Return [X, Y] of the center of cell containing provided text 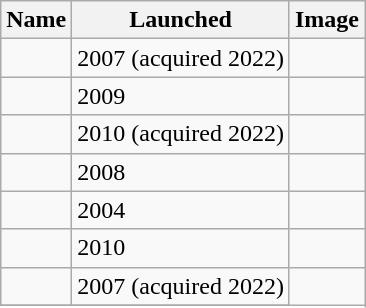
2008 [181, 172]
2009 [181, 96]
Name [36, 20]
2004 [181, 210]
2010 (acquired 2022) [181, 134]
Launched [181, 20]
Image [326, 20]
2010 [181, 248]
